Detect which cell encompasses the target text, then output its (x, y) center coordinate. 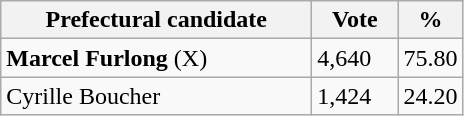
Marcel Furlong (X) (156, 58)
Prefectural candidate (156, 20)
Cyrille Boucher (156, 96)
4,640 (355, 58)
1,424 (355, 96)
75.80 (430, 58)
24.20 (430, 96)
% (430, 20)
Vote (355, 20)
